Capture the cell that displays the provided text and extract its (X, Y) central coordinate. 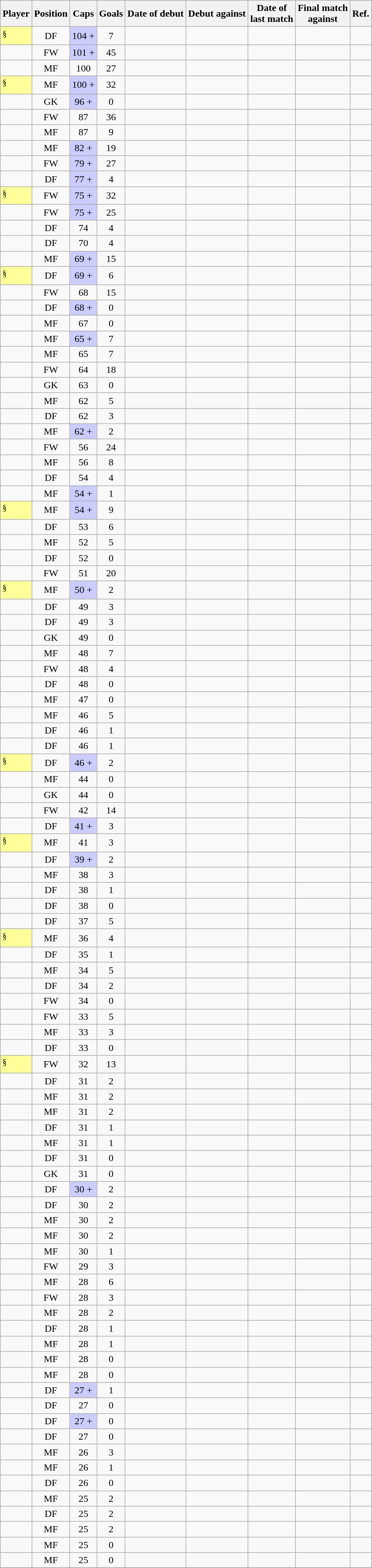
65 + (84, 339)
63 (84, 385)
Final matchagainst (323, 14)
35 (84, 955)
96 + (84, 102)
54 (84, 478)
100 (84, 68)
19 (111, 148)
101 + (84, 52)
53 (84, 527)
20 (111, 573)
37 (84, 921)
Caps (84, 14)
79 + (84, 163)
Debut against (217, 14)
64 (84, 370)
74 (84, 228)
Goals (111, 14)
Position (51, 14)
100 + (84, 84)
8 (111, 462)
41 (84, 842)
Ref. (361, 14)
42 (84, 810)
29 (84, 1267)
70 (84, 243)
30 + (84, 1189)
14 (111, 810)
47 (84, 699)
Player (16, 14)
46 + (84, 763)
77 + (84, 179)
41 + (84, 826)
24 (111, 447)
51 (84, 573)
Date of debut (156, 14)
62 + (84, 431)
13 (111, 1064)
45 (111, 52)
82 + (84, 148)
104 + (84, 36)
18 (111, 370)
39 + (84, 859)
65 (84, 354)
68 (84, 292)
67 (84, 323)
68 + (84, 308)
50 + (84, 590)
Date oflast match (272, 14)
